From the cell containing the given text, extract its center point as [x, y] coordinate. 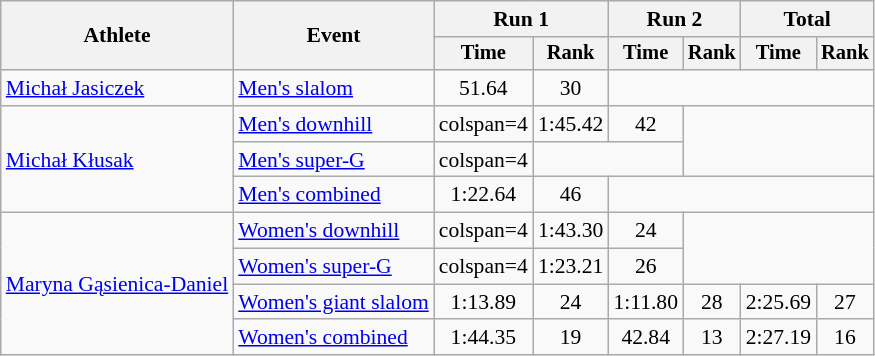
Women's combined [334, 338]
13 [712, 338]
28 [712, 302]
30 [570, 88]
1:13.89 [484, 302]
Men's downhill [334, 124]
Run 2 [674, 19]
Men's slalom [334, 88]
Michał Jasiczek [117, 88]
1:11.80 [646, 302]
1:23.21 [570, 267]
Women's super-G [334, 267]
Women's giant slalom [334, 302]
42 [646, 124]
1:44.35 [484, 338]
2:27.19 [778, 338]
Run 1 [522, 19]
1:22.64 [484, 195]
Men's combined [334, 195]
2:25.69 [778, 302]
Men's super-G [334, 160]
42.84 [646, 338]
Event [334, 36]
51.64 [484, 88]
27 [845, 302]
26 [646, 267]
Michał Kłusak [117, 160]
Athlete [117, 36]
Total [808, 19]
19 [570, 338]
1:43.30 [570, 231]
16 [845, 338]
46 [570, 195]
1:45.42 [570, 124]
Women's downhill [334, 231]
Maryna Gąsienica-Daniel [117, 284]
